Extract the [x, y] coordinate from the center of the cell holding the provided text.  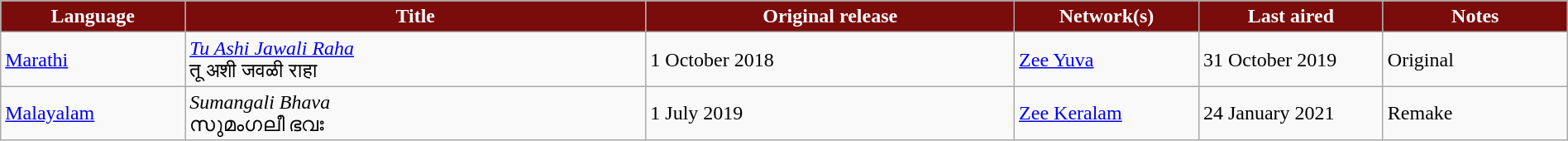
Notes [1475, 17]
Title [415, 17]
Last aired [1290, 17]
Zee Yuva [1107, 60]
Malayalam [93, 113]
Remake [1475, 113]
Language [93, 17]
Marathi [93, 60]
Tu Ashi Jawali Raha तू अशी जवळी राहा [415, 60]
Network(s) [1107, 17]
Original release [830, 17]
31 October 2019 [1290, 60]
Zee Keralam [1107, 113]
1 October 2018 [830, 60]
24 January 2021 [1290, 113]
Original [1475, 60]
1 July 2019 [830, 113]
Sumangali Bhava സുമംഗലീ ഭവഃ [415, 113]
